Determine the (x, y) coordinate at the center of the cell enclosing the given text.  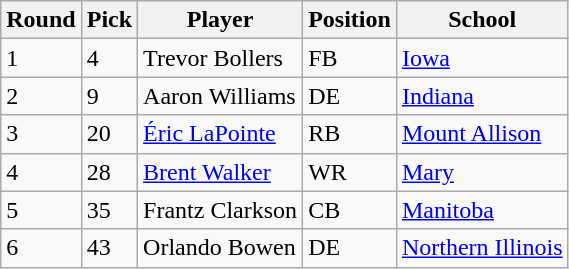
Pick (109, 20)
Position (350, 20)
Frantz Clarkson (220, 210)
School (482, 20)
FB (350, 58)
35 (109, 210)
1 (41, 58)
Brent Walker (220, 172)
Aaron Williams (220, 96)
Indiana (482, 96)
28 (109, 172)
Orlando Bowen (220, 248)
Éric LaPointe (220, 134)
Mary (482, 172)
3 (41, 134)
6 (41, 248)
Trevor Bollers (220, 58)
9 (109, 96)
Round (41, 20)
Northern Illinois (482, 248)
Manitoba (482, 210)
5 (41, 210)
43 (109, 248)
Player (220, 20)
Mount Allison (482, 134)
WR (350, 172)
RB (350, 134)
CB (350, 210)
20 (109, 134)
Iowa (482, 58)
2 (41, 96)
